Search for the cell housing the specified text and yield its [X, Y] center coordinate. 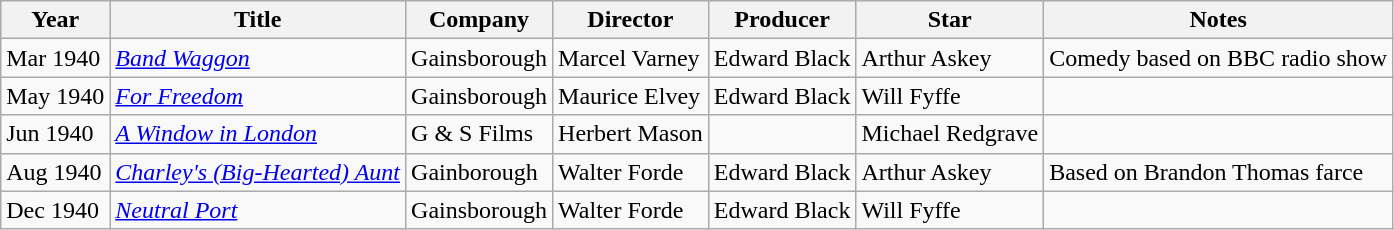
Jun 1940 [56, 134]
Gainborough [480, 172]
Dec 1940 [56, 210]
Comedy based on BBC radio show [1218, 58]
Marcel Varney [631, 58]
Aug 1940 [56, 172]
Title [258, 20]
Band Waggon [258, 58]
Maurice Elvey [631, 96]
Producer [782, 20]
Michael Redgrave [950, 134]
Charley's (Big-Hearted) Aunt [258, 172]
Herbert Mason [631, 134]
Year [56, 20]
Based on Brandon Thomas farce [1218, 172]
G & S Films [480, 134]
A Window in London [258, 134]
Star [950, 20]
Director [631, 20]
Neutral Port [258, 210]
Notes [1218, 20]
May 1940 [56, 96]
Company [480, 20]
For Freedom [258, 96]
Mar 1940 [56, 58]
